Find where the given text appears and provide that cell's center as [x, y] coordinate. 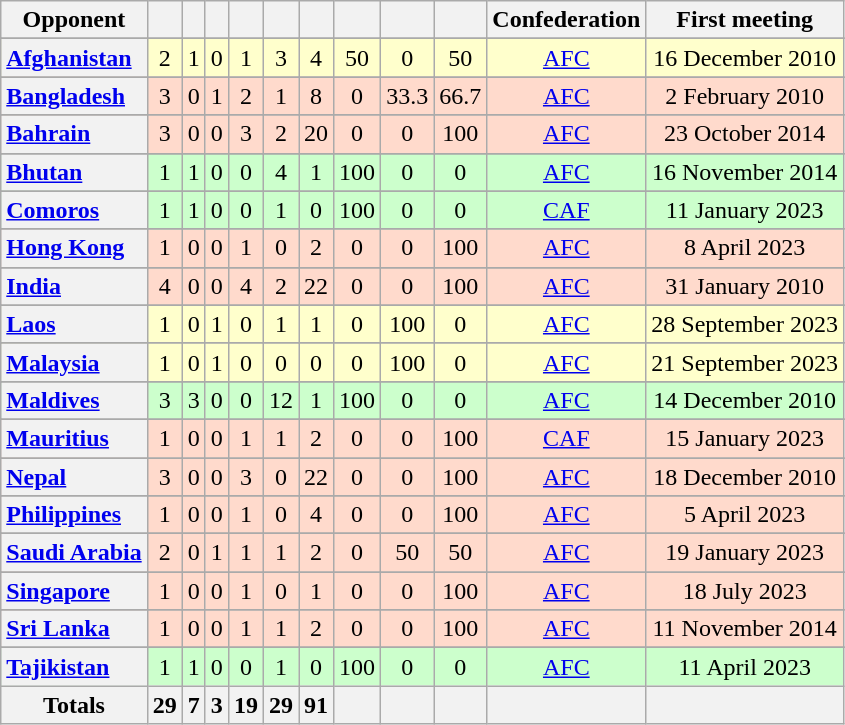
Afghanistan [74, 58]
18 July 2023 [745, 591]
11 November 2014 [745, 629]
91 [316, 705]
12 [280, 400]
Sri Lanka [74, 629]
Philippines [74, 515]
Bhutan [74, 172]
16 November 2014 [745, 172]
India [74, 286]
First meeting [745, 20]
21 September 2023 [745, 362]
Confederation [566, 20]
Maldives [74, 400]
Malaysia [74, 362]
Laos [74, 324]
18 December 2010 [745, 477]
Opponent [74, 20]
5 April 2023 [745, 515]
23 October 2014 [745, 134]
Bangladesh [74, 96]
20 [316, 134]
Saudi Arabia [74, 553]
33.3 [408, 96]
8 April 2023 [745, 248]
Comoros [74, 210]
8 [316, 96]
7 [194, 705]
19 [246, 705]
11 January 2023 [745, 210]
Nepal [74, 477]
28 September 2023 [745, 324]
Singapore [74, 591]
Mauritius [74, 438]
66.7 [460, 96]
Tajikistan [74, 667]
2 February 2010 [745, 96]
11 April 2023 [745, 667]
Totals [74, 705]
Hong Kong [74, 248]
31 January 2010 [745, 286]
Bahrain [74, 134]
19 January 2023 [745, 553]
16 December 2010 [745, 58]
15 January 2023 [745, 438]
14 December 2010 [745, 400]
